Identify which cell holds the provided text, then report its [x, y] central coordinate. 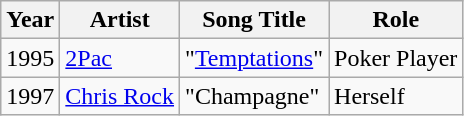
1997 [30, 96]
Song Title [254, 20]
1995 [30, 58]
Artist [120, 20]
Year [30, 20]
Chris Rock [120, 96]
"Champagne" [254, 96]
"Temptations" [254, 58]
Herself [396, 96]
Role [396, 20]
Poker Player [396, 58]
2Pac [120, 58]
